Determine the (X, Y) coordinate at the center of the cell enclosing the given text.  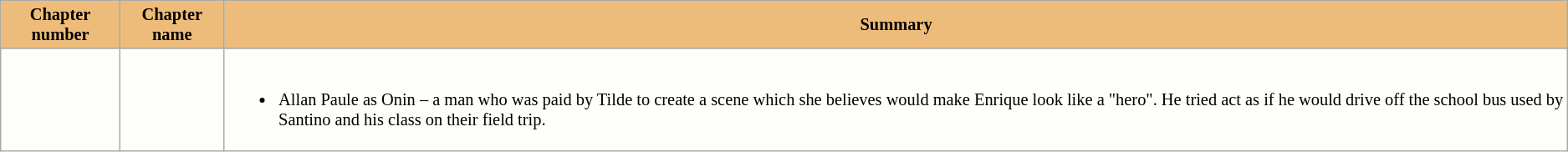
Chapter name (172, 24)
Summary (896, 24)
Chapter number (60, 24)
